Pinpoint the cell where the given text exists, returning its (x, y) midpoint coordinate. 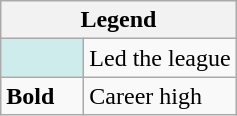
Legend (118, 20)
Bold (42, 96)
Led the league (160, 58)
Career high (160, 96)
